For the text-containing cell, return its midpoint in (X, Y) coordinate format. 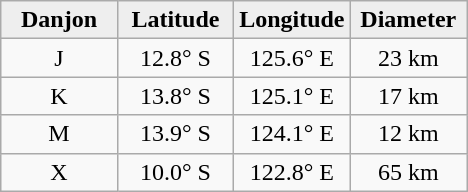
Longitude (292, 20)
Danjon (59, 20)
122.8° E (292, 172)
124.1° E (292, 134)
J (59, 58)
Latitude (175, 20)
13.9° S (175, 134)
13.8° S (175, 96)
10.0° S (175, 172)
X (59, 172)
17 km (408, 96)
K (59, 96)
Diameter (408, 20)
125.6° E (292, 58)
65 km (408, 172)
M (59, 134)
125.1° E (292, 96)
12 km (408, 134)
12.8° S (175, 58)
23 km (408, 58)
